Detect which cell encompasses the target text, then output its [X, Y] center coordinate. 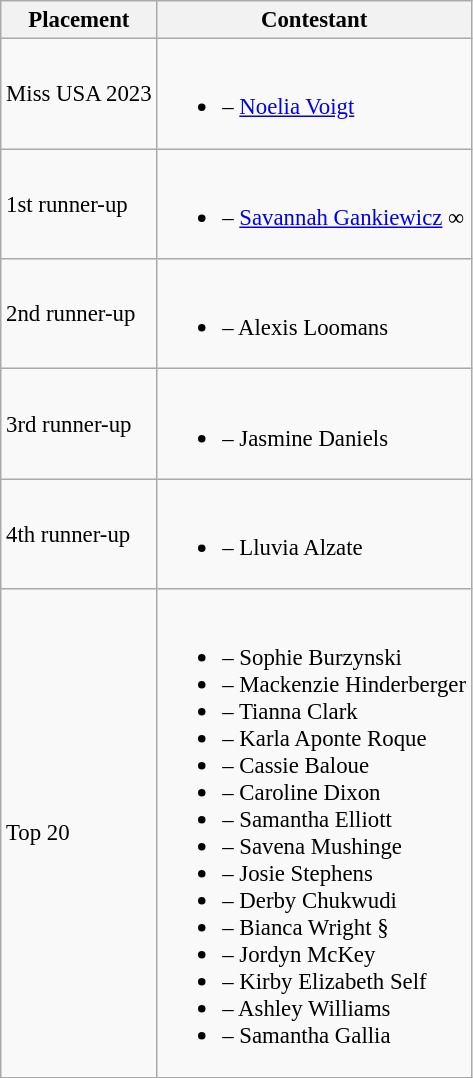
– Savannah Gankiewicz ∞ [314, 204]
1st runner-up [79, 204]
– Noelia Voigt [314, 94]
– Jasmine Daniels [314, 424]
4th runner-up [79, 534]
Placement [79, 20]
Top 20 [79, 833]
– Alexis Loomans [314, 314]
2nd runner-up [79, 314]
3rd runner-up [79, 424]
Contestant [314, 20]
Miss USA 2023 [79, 94]
– Lluvia Alzate [314, 534]
